Determine the (x, y) coordinate at the center of the cell enclosing the given text.  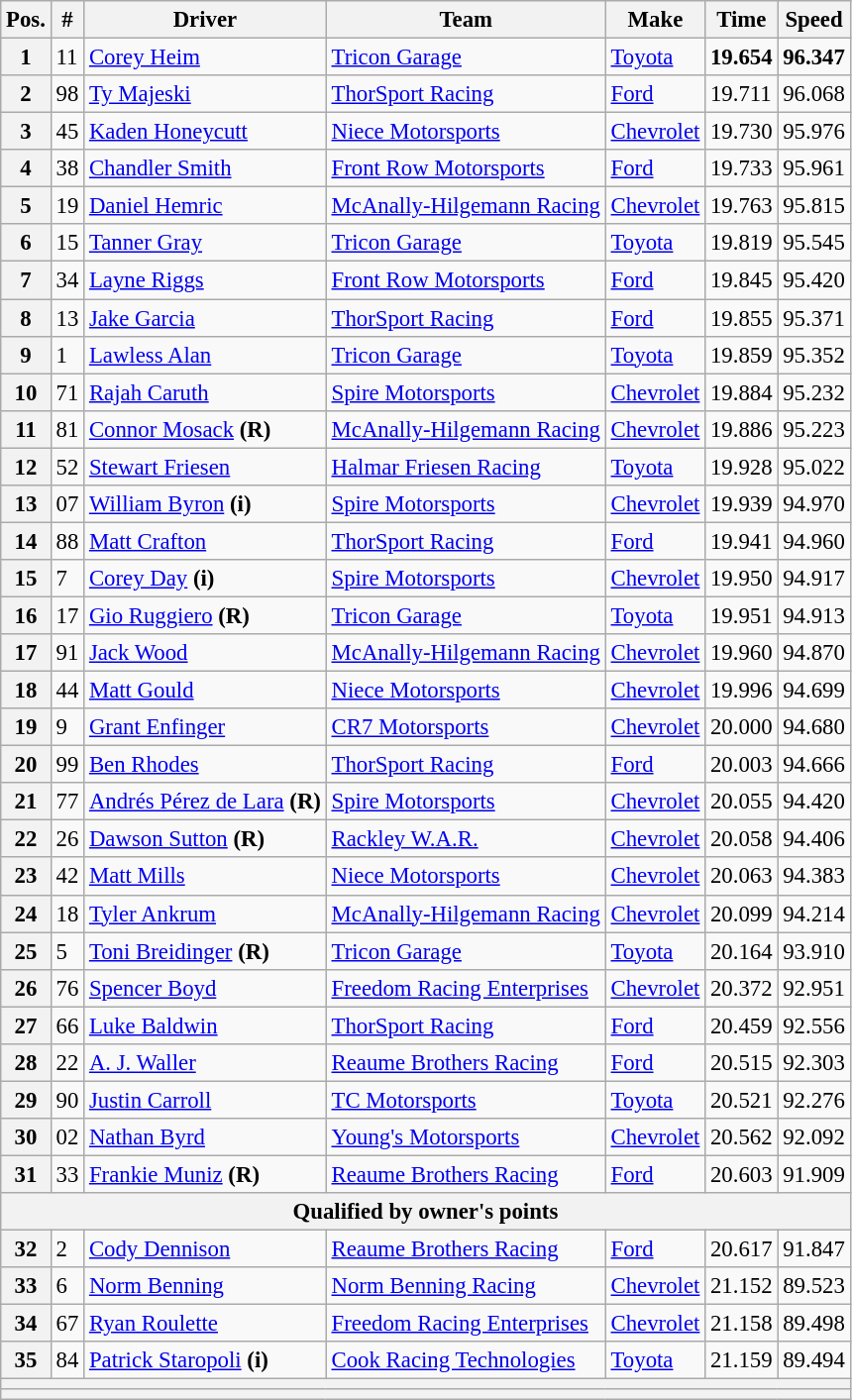
Ryan Roulette (206, 1324)
94.699 (814, 691)
95.022 (814, 467)
92.951 (814, 988)
Daniel Hemric (206, 206)
94.970 (814, 504)
Norm Benning (206, 1286)
20.617 (741, 1249)
19.941 (741, 541)
Team (466, 20)
84 (67, 1360)
94.680 (814, 727)
96.347 (814, 57)
Kaden Honeycutt (206, 132)
20.521 (741, 1100)
94.960 (814, 541)
32 (26, 1249)
25 (26, 951)
Justin Carroll (206, 1100)
89.523 (814, 1286)
Matt Mills (206, 877)
21.158 (741, 1324)
19.654 (741, 57)
88 (67, 541)
19.855 (741, 318)
20.562 (741, 1137)
Luke Baldwin (206, 1025)
Patrick Staropoli (i) (206, 1360)
91.847 (814, 1249)
20 (26, 765)
Make (655, 20)
19.730 (741, 132)
94.870 (814, 653)
19.711 (741, 94)
93.910 (814, 951)
8 (26, 318)
95.976 (814, 132)
92.092 (814, 1137)
Time (741, 20)
35 (26, 1360)
42 (67, 877)
Qualified by owner's points (426, 1212)
A. J. Waller (206, 1063)
20.000 (741, 727)
89.494 (814, 1360)
Connor Mosack (R) (206, 429)
19.763 (741, 206)
77 (67, 802)
21.159 (741, 1360)
27 (26, 1025)
91.909 (814, 1174)
96.068 (814, 94)
19.733 (741, 168)
21.152 (741, 1286)
20.459 (741, 1025)
Spencer Boyd (206, 988)
81 (67, 429)
24 (26, 914)
Rajah Caruth (206, 392)
02 (67, 1137)
94.913 (814, 615)
67 (67, 1324)
14 (26, 541)
Driver (206, 20)
94.406 (814, 839)
19.951 (741, 615)
99 (67, 765)
19.950 (741, 579)
Tanner Gray (206, 243)
20.164 (741, 951)
95.545 (814, 243)
3 (26, 132)
Matt Gould (206, 691)
Andrés Pérez de Lara (R) (206, 802)
89.498 (814, 1324)
20.058 (741, 839)
20.055 (741, 802)
19.960 (741, 653)
Stewart Friesen (206, 467)
95.815 (814, 206)
66 (67, 1025)
19.819 (741, 243)
92.556 (814, 1025)
19.884 (741, 392)
19.886 (741, 429)
Gio Ruggiero (R) (206, 615)
92.276 (814, 1100)
95.223 (814, 429)
98 (67, 94)
Tyler Ankrum (206, 914)
Nathan Byrd (206, 1137)
William Byron (i) (206, 504)
30 (26, 1137)
# (67, 20)
Corey Heim (206, 57)
19.939 (741, 504)
Cook Racing Technologies (466, 1360)
20.372 (741, 988)
76 (67, 988)
4 (26, 168)
Rackley W.A.R. (466, 839)
Layne Riggs (206, 280)
16 (26, 615)
20.603 (741, 1174)
Halmar Friesen Racing (466, 467)
29 (26, 1100)
Pos. (26, 20)
19.928 (741, 467)
10 (26, 392)
Lawless Alan (206, 355)
38 (67, 168)
20.063 (741, 877)
23 (26, 877)
31 (26, 1174)
95.352 (814, 355)
28 (26, 1063)
94.666 (814, 765)
20.003 (741, 765)
20.515 (741, 1063)
95.420 (814, 280)
92.303 (814, 1063)
Chandler Smith (206, 168)
21 (26, 802)
20.099 (741, 914)
Ty Majeski (206, 94)
CR7 Motorsports (466, 727)
Matt Crafton (206, 541)
52 (67, 467)
71 (67, 392)
Young's Motorsports (466, 1137)
91 (67, 653)
Frankie Muniz (R) (206, 1174)
Grant Enfinger (206, 727)
94.420 (814, 802)
95.232 (814, 392)
TC Motorsports (466, 1100)
44 (67, 691)
19.996 (741, 691)
19.859 (741, 355)
45 (67, 132)
Cody Dennison (206, 1249)
94.383 (814, 877)
94.917 (814, 579)
Dawson Sutton (R) (206, 839)
Speed (814, 20)
Corey Day (i) (206, 579)
Norm Benning Racing (466, 1286)
Ben Rhodes (206, 765)
19.845 (741, 280)
Jack Wood (206, 653)
95.371 (814, 318)
07 (67, 504)
94.214 (814, 914)
12 (26, 467)
Jake Garcia (206, 318)
95.961 (814, 168)
Toni Breidinger (R) (206, 951)
90 (67, 1100)
